Identify which cell holds the provided text, then report its [X, Y] central coordinate. 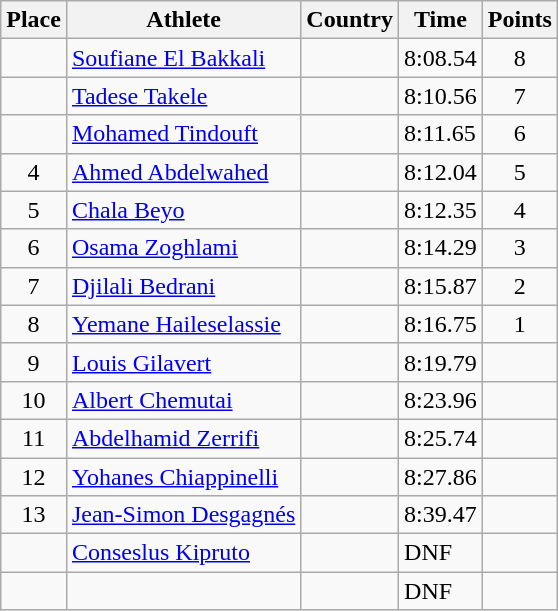
Country [350, 20]
Ahmed Abdelwahed [183, 172]
8:19.79 [441, 362]
8:15.87 [441, 286]
8:12.35 [441, 210]
Yemane Haileselassie [183, 324]
13 [34, 515]
8:10.56 [441, 96]
8:23.96 [441, 400]
Place [34, 20]
Abdelhamid Zerrifi [183, 438]
2 [520, 286]
1 [520, 324]
Tadese Takele [183, 96]
Time [441, 20]
Points [520, 20]
Soufiane El Bakkali [183, 58]
12 [34, 477]
Athlete [183, 20]
Chala Beyo [183, 210]
Louis Gilavert [183, 362]
Jean-Simon Desgagnés [183, 515]
8:25.74 [441, 438]
3 [520, 248]
Djilali Bedrani [183, 286]
8:08.54 [441, 58]
8:14.29 [441, 248]
8:27.86 [441, 477]
10 [34, 400]
Mohamed Tindouft [183, 134]
8:11.65 [441, 134]
8:16.75 [441, 324]
8:39.47 [441, 515]
9 [34, 362]
11 [34, 438]
Osama Zoghlami [183, 248]
8:12.04 [441, 172]
Albert Chemutai [183, 400]
Yohanes Chiappinelli [183, 477]
Conseslus Kipruto [183, 553]
